Provide the [X, Y] coordinate of the cell's center where the given text is located.  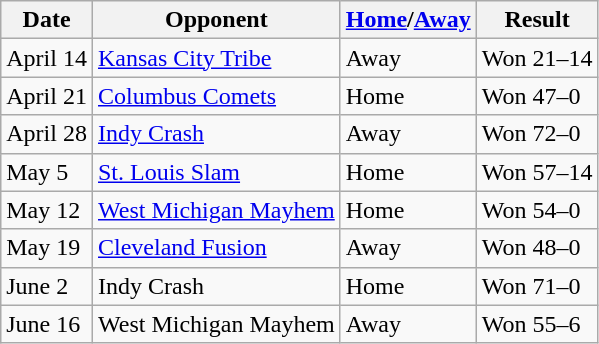
June 2 [47, 286]
Kansas City Tribe [216, 58]
St. Louis Slam [216, 172]
Opponent [216, 20]
June 16 [47, 324]
April 21 [47, 96]
Won 54–0 [537, 210]
Columbus Comets [216, 96]
Result [537, 20]
Cleveland Fusion [216, 248]
Won 55–6 [537, 324]
April 28 [47, 134]
Won 71–0 [537, 286]
Home/Away [408, 20]
May 19 [47, 248]
Won 47–0 [537, 96]
April 14 [47, 58]
Won 72–0 [537, 134]
Won 21–14 [537, 58]
May 12 [47, 210]
Won 48–0 [537, 248]
May 5 [47, 172]
Won 57–14 [537, 172]
Date [47, 20]
